Return the [x, y] coordinate for the center point of the cell that contains the specified text.  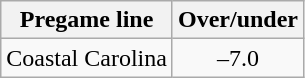
–7.0 [238, 58]
Coastal Carolina [87, 58]
Pregame line [87, 20]
Over/under [238, 20]
